Scan for the cell matching the given text and deliver its [X, Y] coordinate at center. 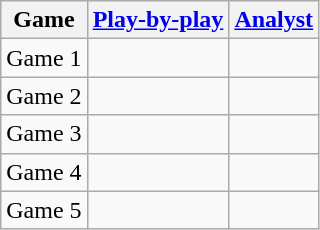
Game 3 [44, 134]
Game 5 [44, 210]
Game [44, 20]
Game 1 [44, 58]
Game 4 [44, 172]
Play-by-play [158, 20]
Game 2 [44, 96]
Analyst [274, 20]
